Return [x, y] of the center of cell containing provided text 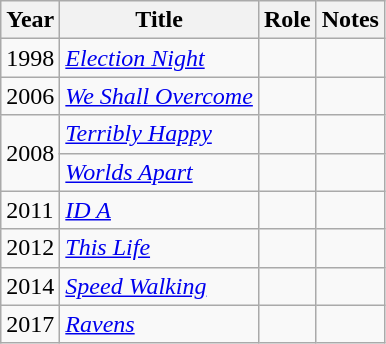
ID A [160, 210]
Worlds Apart [160, 172]
Title [160, 20]
2011 [30, 210]
2014 [30, 286]
Year [30, 20]
2012 [30, 248]
This Life [160, 248]
2006 [30, 96]
Notes [350, 20]
2008 [30, 153]
Role [287, 20]
Terribly Happy [160, 134]
Speed Walking [160, 286]
1998 [30, 58]
Ravens [160, 324]
2017 [30, 324]
Election Night [160, 58]
We Shall Overcome [160, 96]
